Scan for the cell matching the given text and deliver its [X, Y] coordinate at center. 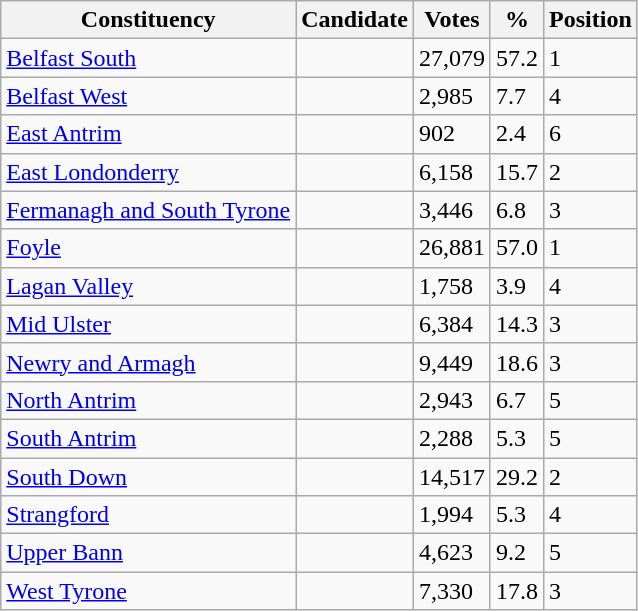
18.6 [516, 362]
3,446 [452, 210]
Belfast West [148, 96]
2,943 [452, 400]
14.3 [516, 324]
9,449 [452, 362]
1,758 [452, 286]
29.2 [516, 477]
Strangford [148, 515]
Fermanagh and South Tyrone [148, 210]
2,985 [452, 96]
14,517 [452, 477]
Votes [452, 20]
Mid Ulster [148, 324]
1,994 [452, 515]
Newry and Armagh [148, 362]
6.8 [516, 210]
2.4 [516, 134]
57.2 [516, 58]
7.7 [516, 96]
4,623 [452, 553]
17.8 [516, 591]
East Londonderry [148, 172]
6 [591, 134]
3.9 [516, 286]
Belfast South [148, 58]
East Antrim [148, 134]
Foyle [148, 248]
9.2 [516, 553]
West Tyrone [148, 591]
South Antrim [148, 438]
902 [452, 134]
Candidate [355, 20]
2,288 [452, 438]
6.7 [516, 400]
7,330 [452, 591]
6,384 [452, 324]
Upper Bann [148, 553]
15.7 [516, 172]
Constituency [148, 20]
57.0 [516, 248]
26,881 [452, 248]
Position [591, 20]
% [516, 20]
27,079 [452, 58]
6,158 [452, 172]
Lagan Valley [148, 286]
South Down [148, 477]
North Antrim [148, 400]
